Output the [x, y] coordinate of the center of the cell containing the given text.  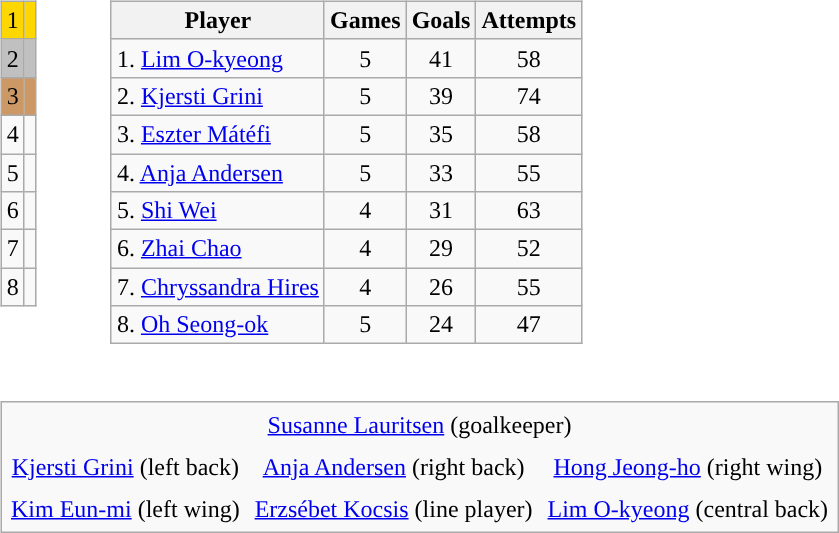
Goals [441, 20]
35 [441, 134]
33 [441, 173]
31 [441, 211]
3. Eszter Mátéfi [218, 134]
Kjersti Grini (left back) [126, 468]
5. Shi Wei [218, 211]
Kim Eun-mi (left wing) [126, 510]
6. Zhai Chao [218, 249]
24 [441, 325]
1. Lim O-kyeong [218, 58]
39 [441, 96]
7. Chryssandra Hires [218, 287]
7 [12, 249]
Attempts [529, 20]
63 [529, 211]
Player [218, 20]
Hong Jeong-ho (right wing) [688, 468]
8 [12, 287]
47 [529, 325]
8. Oh Seong-ok [218, 325]
74 [529, 96]
29 [441, 249]
Lim O-kyeong (central back) [688, 510]
41 [441, 58]
4. Anja Andersen [218, 173]
2. Kjersti Grini [218, 96]
2 [12, 58]
Games [365, 20]
3 [12, 96]
6 [12, 211]
1 [12, 20]
Anja Andersen (right back) [394, 468]
52 [529, 249]
Susanne Lauritsen (goalkeeper) [420, 426]
Erzsébet Kocsis (line player) [394, 510]
26 [441, 287]
